Determine the (X, Y) coordinate at the center of the cell enclosing the given text.  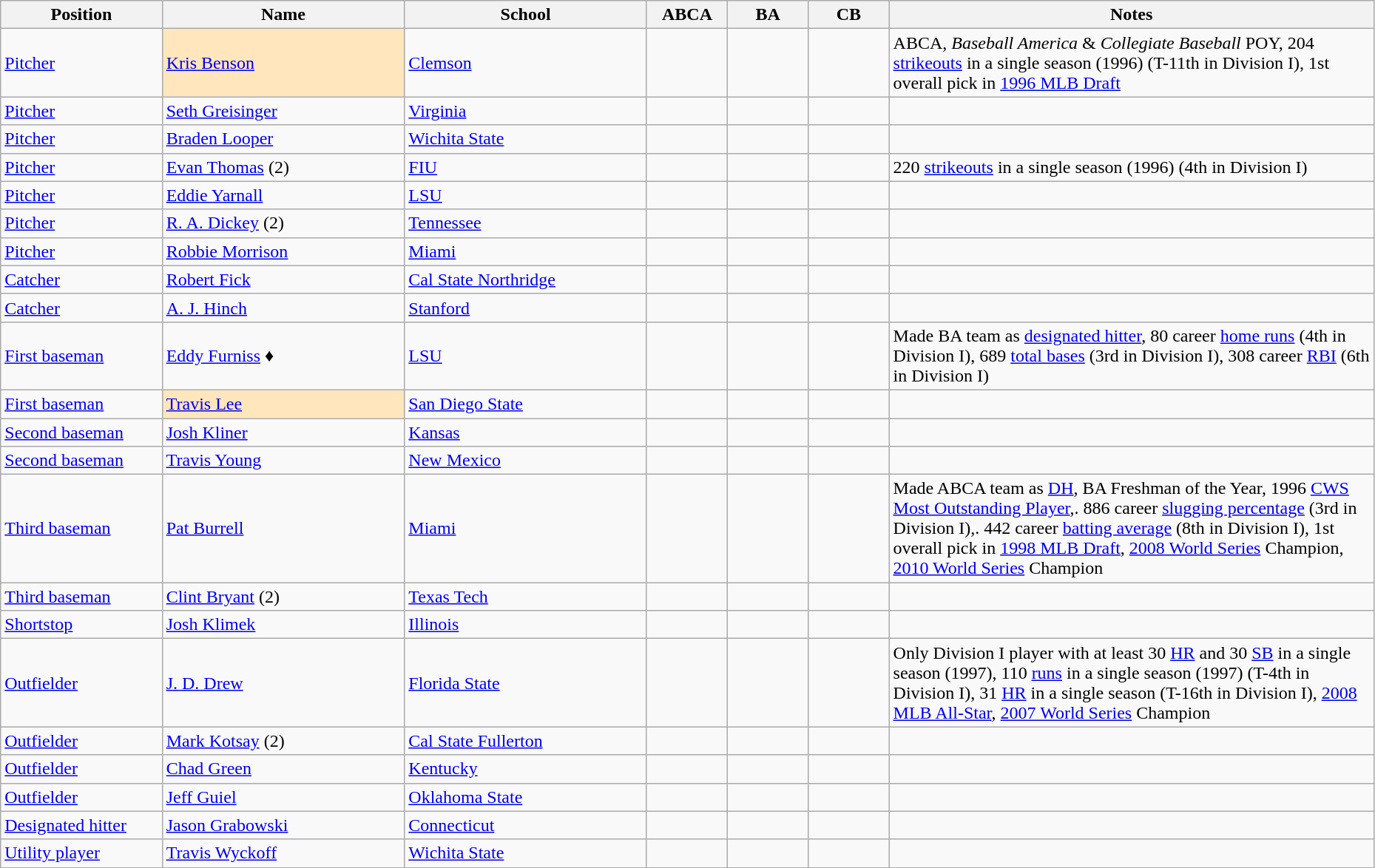
CB (849, 15)
Travis Wyckoff (283, 853)
Chad Green (283, 769)
Pat Burrell (283, 529)
Jeff Guiel (283, 797)
Designated hitter (81, 825)
Connecticut (526, 825)
Shortstop (81, 625)
Name (283, 15)
Eddy Furniss ♦ (283, 356)
Notes (1132, 15)
FIU (526, 167)
Kris Benson (283, 63)
A. J. Hinch (283, 308)
Travis Young (283, 461)
BA (768, 15)
Position (81, 15)
Made BA team as designated hitter, 80 career home runs (4th in Division I), 689 total bases (3rd in Division I), 308 career RBI (6th in Division I) (1132, 356)
Seth Greisinger (283, 111)
Braden Looper (283, 139)
Eddie Yarnall (283, 195)
Texas Tech (526, 597)
Tennessee (526, 223)
Mark Kotsay (2) (283, 741)
220 strikeouts in a single season (1996) (4th in Division I) (1132, 167)
Stanford (526, 308)
San Diego State (526, 404)
Josh Kliner (283, 433)
Utility player (81, 853)
Kansas (526, 433)
Clint Bryant (2) (283, 597)
Clemson (526, 63)
Florida State (526, 683)
Robbie Morrison (283, 251)
Robert Fick (283, 279)
J. D. Drew (283, 683)
School (526, 15)
R. A. Dickey (2) (283, 223)
Cal State Fullerton (526, 741)
Oklahoma State (526, 797)
Travis Lee (283, 404)
Kentucky (526, 769)
Illinois (526, 625)
New Mexico (526, 461)
Josh Klimek (283, 625)
Evan Thomas (2) (283, 167)
Cal State Northridge (526, 279)
ABCA, Baseball America & Collegiate Baseball POY, 204 strikeouts in a single season (1996) (T-11th in Division I), 1st overall pick in 1996 MLB Draft (1132, 63)
Jason Grabowski (283, 825)
ABCA (686, 15)
Virginia (526, 111)
